Scan for the cell matching the given text and deliver its [x, y] coordinate at center. 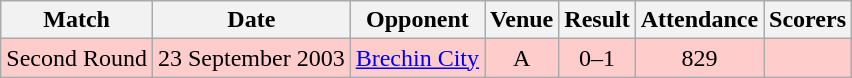
Scorers [808, 20]
Second Round [77, 58]
A [522, 58]
Venue [522, 20]
829 [699, 58]
Date [251, 20]
Brechin City [417, 58]
Opponent [417, 20]
Result [597, 20]
Attendance [699, 20]
0–1 [597, 58]
Match [77, 20]
23 September 2003 [251, 58]
